From the cell containing the given text, extract its center point as [X, Y] coordinate. 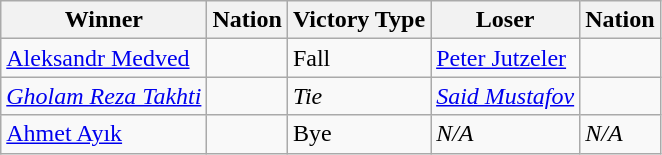
Bye [358, 134]
Tie [358, 96]
Gholam Reza Takhti [104, 96]
Winner [104, 20]
Fall [358, 58]
Peter Jutzeler [506, 58]
Said Mustafov [506, 96]
Loser [506, 20]
Aleksandr Medved [104, 58]
Ahmet Ayık [104, 134]
Victory Type [358, 20]
